Return the (X, Y) coordinate for the center point of the cell that contains the specified text.  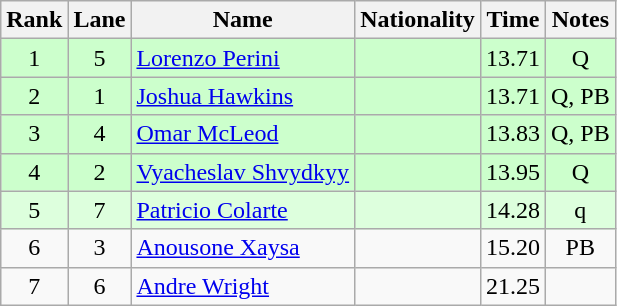
21.25 (512, 286)
Time (512, 20)
Nationality (418, 20)
Omar McLeod (243, 134)
14.28 (512, 210)
Name (243, 20)
Andre Wright (243, 286)
Rank (34, 20)
Lane (100, 20)
13.95 (512, 172)
13.83 (512, 134)
Vyacheslav Shvydkyy (243, 172)
Joshua Hawkins (243, 96)
Anousone Xaysa (243, 248)
Lorenzo Perini (243, 58)
PB (580, 248)
Notes (580, 20)
q (580, 210)
15.20 (512, 248)
Patricio Colarte (243, 210)
